Locate the cell with the specified text and output its (x, y) center coordinate. 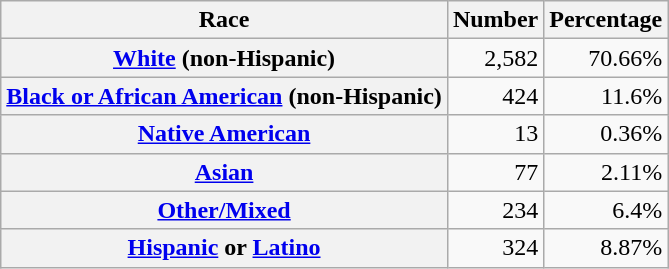
0.36% (606, 134)
2,582 (495, 58)
70.66% (606, 58)
6.4% (606, 210)
234 (495, 210)
77 (495, 172)
Black or African American (non-Hispanic) (224, 96)
Other/Mixed (224, 210)
324 (495, 248)
Race (224, 20)
Percentage (606, 20)
424 (495, 96)
8.87% (606, 248)
2.11% (606, 172)
Number (495, 20)
White (non-Hispanic) (224, 58)
11.6% (606, 96)
Asian (224, 172)
Native American (224, 134)
13 (495, 134)
Hispanic or Latino (224, 248)
